Scan for the cell matching the given text and deliver its [x, y] coordinate at center. 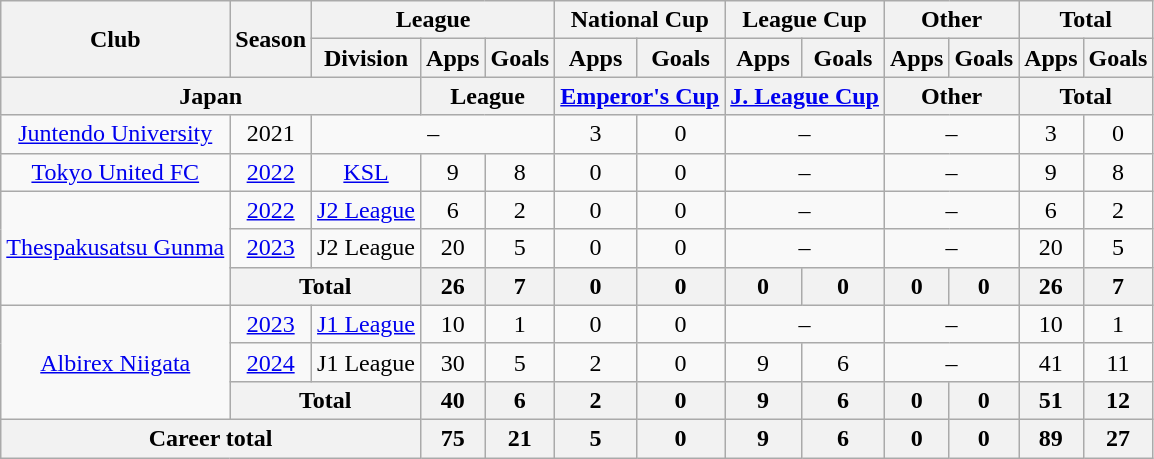
Albirex Niigata [116, 362]
Career total [211, 438]
Tokyo United FC [116, 172]
41 [1051, 362]
75 [453, 438]
Club [116, 39]
27 [1118, 438]
40 [453, 400]
2021 [271, 134]
51 [1051, 400]
Thespakusatsu Gunma [116, 248]
11 [1118, 362]
KSL [366, 172]
J. League Cup [805, 96]
89 [1051, 438]
Juntendo University [116, 134]
Emperor's Cup [640, 96]
National Cup [640, 20]
Division [366, 58]
2024 [271, 362]
12 [1118, 400]
League Cup [805, 20]
21 [520, 438]
Season [271, 39]
Japan [211, 96]
30 [453, 362]
